Detect which cell encompasses the target text, then output its [x, y] center coordinate. 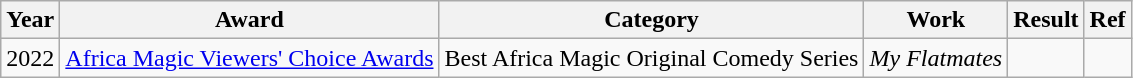
Africa Magic Viewers' Choice Awards [250, 58]
Best Africa Magic Original Comedy Series [652, 58]
My Flatmates [936, 58]
Result [1046, 20]
Year [30, 20]
Category [652, 20]
Ref [1108, 20]
Work [936, 20]
Award [250, 20]
2022 [30, 58]
